Identify which cell holds the provided text, then report its (X, Y) central coordinate. 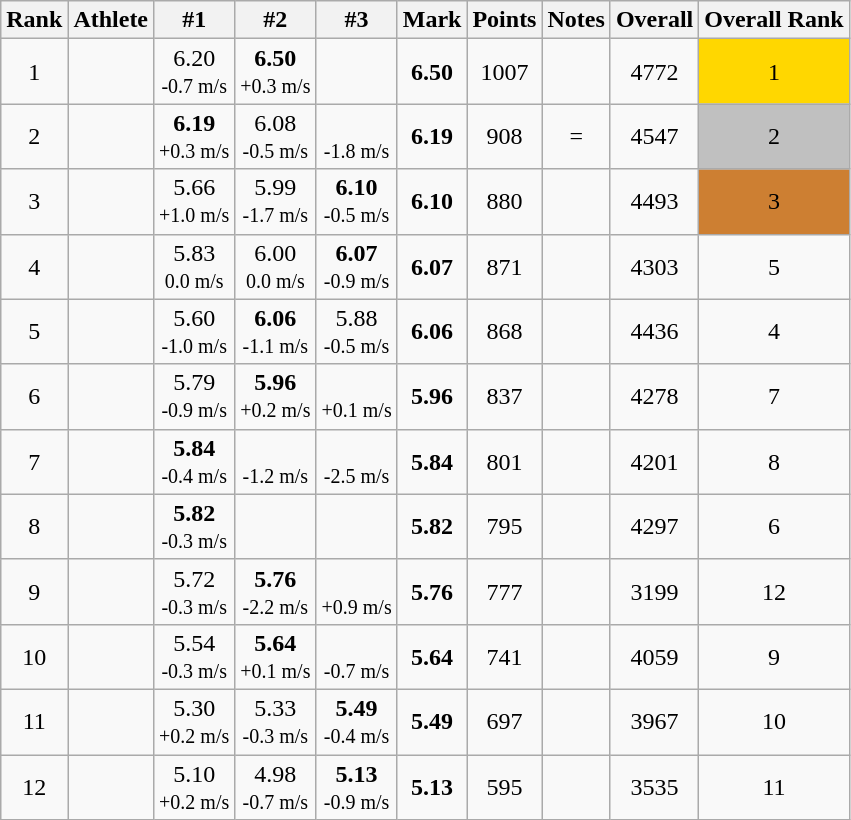
4278 (654, 396)
5.84-0.4 m/s (194, 462)
5.49 (432, 722)
3967 (654, 722)
871 (504, 266)
Overall Rank (774, 20)
-1.2 m/s (276, 462)
#2 (276, 20)
5.49-0.4 m/s (356, 722)
5.64+0.1 m/s (276, 656)
5.76 (432, 592)
5.830.0 m/s (194, 266)
5.99-1.7 m/s (276, 202)
908 (504, 136)
6.20-0.7 m/s (194, 72)
6.06-1.1 m/s (276, 332)
4.98-0.7 m/s (276, 786)
-0.7 m/s (356, 656)
880 (504, 202)
4303 (654, 266)
4201 (654, 462)
1007 (504, 72)
6.19+0.3 m/s (194, 136)
6.10-0.5 m/s (356, 202)
6.07-0.9 m/s (356, 266)
5.60-1.0 m/s (194, 332)
6.000.0 m/s (276, 266)
6.50+0.3 m/s (276, 72)
Rank (34, 20)
801 (504, 462)
-2.5 m/s (356, 462)
6.10 (432, 202)
6.19 (432, 136)
697 (504, 722)
+0.1 m/s (356, 396)
868 (504, 332)
4297 (654, 526)
5.54-0.3 m/s (194, 656)
5.88-0.5 m/s (356, 332)
4772 (654, 72)
6.07 (432, 266)
3199 (654, 592)
777 (504, 592)
5.82 (432, 526)
6.06 (432, 332)
Overall (654, 20)
5.82-0.3 m/s (194, 526)
4436 (654, 332)
4547 (654, 136)
595 (504, 786)
5.79-0.9 m/s (194, 396)
795 (504, 526)
Mark (432, 20)
+0.9 m/s (356, 592)
5.84 (432, 462)
5.13 (432, 786)
5.96 (432, 396)
5.10+0.2 m/s (194, 786)
5.64 (432, 656)
3535 (654, 786)
5.76-2.2 m/s (276, 592)
5.96+0.2 m/s (276, 396)
5.30+0.2 m/s (194, 722)
5.72-0.3 m/s (194, 592)
Athlete (111, 20)
-1.8 m/s (356, 136)
= (576, 136)
741 (504, 656)
6.50 (432, 72)
Points (504, 20)
837 (504, 396)
Notes (576, 20)
#1 (194, 20)
5.66+1.0 m/s (194, 202)
5.13-0.9 m/s (356, 786)
4059 (654, 656)
6.08-0.5 m/s (276, 136)
#3 (356, 20)
5.33-0.3 m/s (276, 722)
4493 (654, 202)
